Return (X, Y) of the center of cell containing provided text 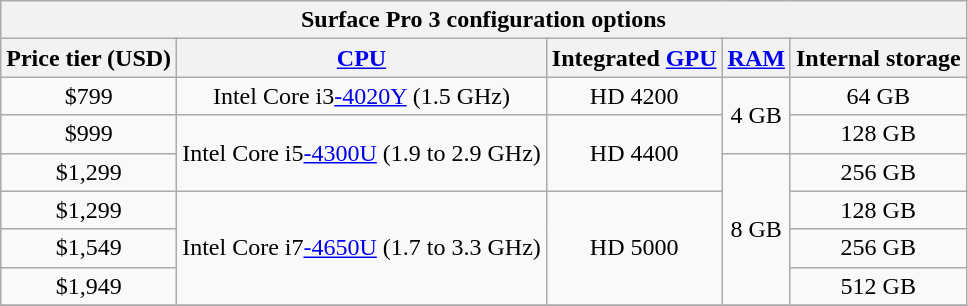
64 GB (878, 96)
$799 (89, 96)
$999 (89, 134)
Integrated GPU (634, 58)
4 GB (756, 115)
$1,949 (89, 286)
Price tier (USD) (89, 58)
Internal storage (878, 58)
Surface Pro 3 configuration options (484, 20)
Intel Core i5-4300U (1.9 to 2.9 GHz) (362, 153)
RAM (756, 58)
HD 4400 (634, 153)
CPU (362, 58)
HD 4200 (634, 96)
HD 5000 (634, 248)
$1,549 (89, 248)
8 GB (756, 229)
512 GB (878, 286)
Intel Core i7-4650U (1.7 to 3.3 GHz) (362, 248)
Intel Core i3-4020Y (1.5 GHz) (362, 96)
